Identify which cell holds the provided text, then report its (X, Y) central coordinate. 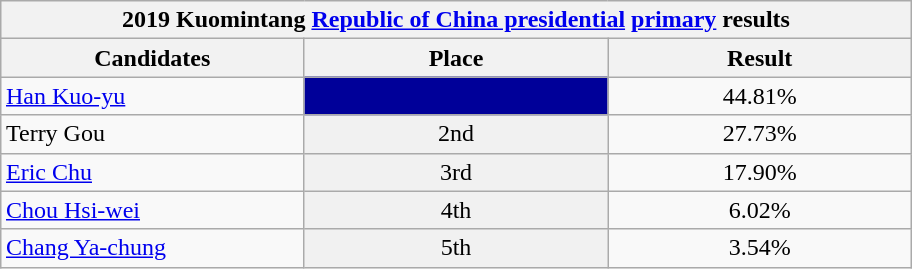
Place (456, 58)
Eric Chu (152, 172)
Result (760, 58)
3.54% (760, 248)
3rd (456, 172)
2nd (456, 134)
Chang Ya-chung (152, 248)
27.73% (760, 134)
Chou Hsi-wei (152, 210)
6.02% (760, 210)
2019 Kuomintang Republic of China presidential primary results (456, 20)
Han Kuo-yu (152, 96)
44.81% (760, 96)
5th (456, 248)
17.90% (760, 172)
Candidates (152, 58)
4th (456, 210)
Terry Gou (152, 134)
